For the text-containing cell, return its midpoint in [X, Y] coordinate format. 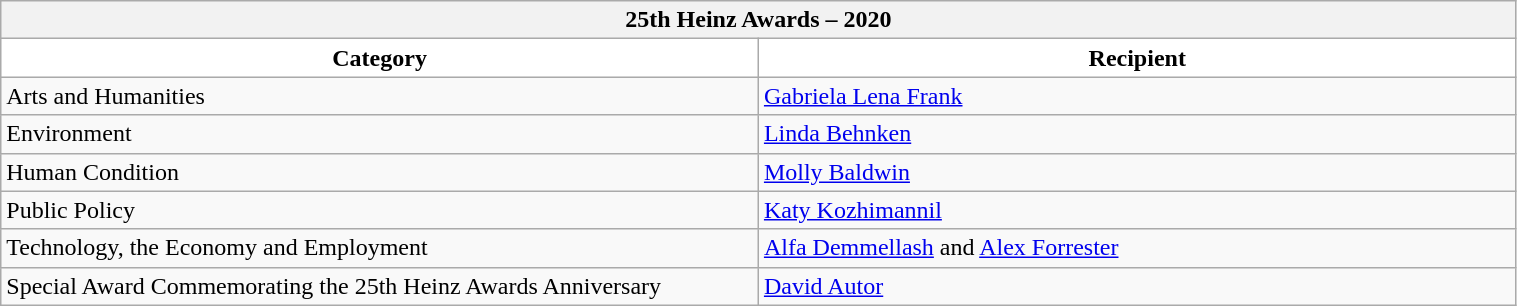
25th Heinz Awards – 2020 [758, 20]
Category [380, 58]
Linda Behnken [1137, 134]
Alfa Demmellash and Alex Forrester [1137, 248]
Human Condition [380, 172]
David Autor [1137, 286]
Environment [380, 134]
Special Award Commemorating the 25th Heinz Awards Anniversary [380, 286]
Arts and Humanities [380, 96]
Katy Kozhimannil [1137, 210]
Gabriela Lena Frank [1137, 96]
Public Policy [380, 210]
Recipient [1137, 58]
Molly Baldwin [1137, 172]
Technology, the Economy and Employment [380, 248]
